Output the [X, Y] coordinate of the center of the cell containing the given text.  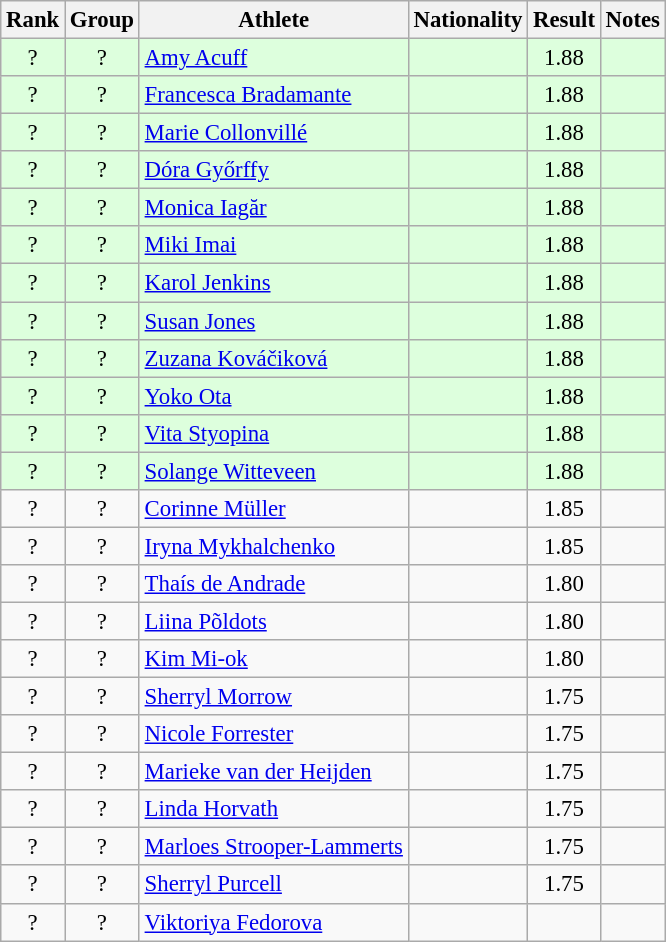
Sherryl Morrow [274, 697]
Amy Acuff [274, 58]
Group [102, 20]
Rank [33, 20]
Result [564, 20]
Miki Imai [274, 245]
Nationality [468, 20]
Iryna Mykhalchenko [274, 546]
Marloes Strooper-Lammerts [274, 847]
Francesca Bradamante [274, 95]
Nicole Forrester [274, 734]
Sherryl Purcell [274, 885]
Karol Jenkins [274, 283]
Marie Collonvillé [274, 133]
Corinne Müller [274, 509]
Solange Witteveen [274, 471]
Zuzana Kováčiková [274, 358]
Viktoriya Fedorova [274, 922]
Dóra Győrffy [274, 170]
Monica Iagăr [274, 208]
Vita Styopina [274, 433]
Linda Horvath [274, 809]
Kim Mi-ok [274, 659]
Marieke van der Heijden [274, 772]
Yoko Ota [274, 396]
Liina Põldots [274, 621]
Susan Jones [274, 321]
Notes [632, 20]
Athlete [274, 20]
Thaís de Andrade [274, 584]
